From the cell containing the given text, extract its center point as [X, Y] coordinate. 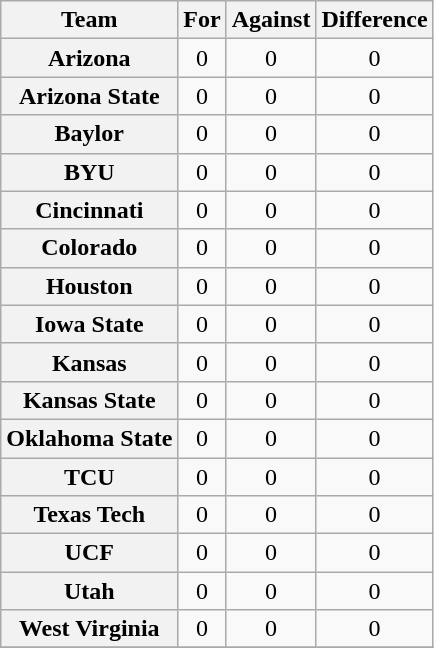
Team [90, 20]
Iowa State [90, 324]
Difference [374, 20]
Colorado [90, 248]
Kansas State [90, 400]
Kansas [90, 362]
Arizona State [90, 96]
Oklahoma State [90, 438]
West Virginia [90, 629]
Against [271, 20]
Arizona [90, 58]
TCU [90, 477]
Houston [90, 286]
BYU [90, 172]
Baylor [90, 134]
Cincinnati [90, 210]
For [202, 20]
UCF [90, 553]
Texas Tech [90, 515]
Utah [90, 591]
